Scan for the cell matching the given text and deliver its (x, y) coordinate at center. 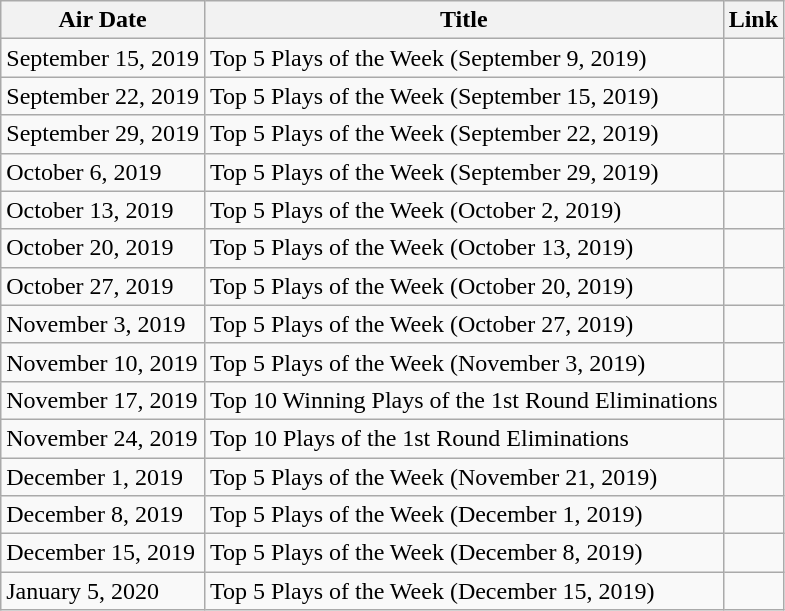
Top 5 Plays of the Week (October 27, 2019) (464, 324)
Top 5 Plays of the Week (November 3, 2019) (464, 362)
December 8, 2019 (103, 515)
October 20, 2019 (103, 248)
Top 5 Plays of the Week (October 2, 2019) (464, 210)
January 5, 2020 (103, 591)
Top 5 Plays of the Week (September 9, 2019) (464, 58)
Top 10 Plays of the 1st Round Eliminations (464, 438)
Top 5 Plays of the Week (November 21, 2019) (464, 477)
Top 5 Plays of the Week (December 1, 2019) (464, 515)
September 22, 2019 (103, 96)
Top 5 Plays of the Week (December 15, 2019) (464, 591)
November 10, 2019 (103, 362)
December 1, 2019 (103, 477)
October 27, 2019 (103, 286)
Top 5 Plays of the Week (September 29, 2019) (464, 172)
November 24, 2019 (103, 438)
December 15, 2019 (103, 553)
October 13, 2019 (103, 210)
Top 5 Plays of the Week (September 15, 2019) (464, 96)
Link (753, 20)
September 29, 2019 (103, 134)
November 17, 2019 (103, 400)
Title (464, 20)
November 3, 2019 (103, 324)
Top 5 Plays of the Week (October 13, 2019) (464, 248)
Air Date (103, 20)
Top 10 Winning Plays of the 1st Round Eliminations (464, 400)
Top 5 Plays of the Week (December 8, 2019) (464, 553)
Top 5 Plays of the Week (October 20, 2019) (464, 286)
Top 5 Plays of the Week (September 22, 2019) (464, 134)
October 6, 2019 (103, 172)
September 15, 2019 (103, 58)
